Return (x, y) of the center of cell containing provided text 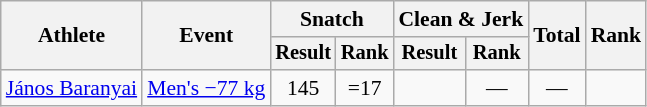
János Baranyai (72, 88)
=17 (365, 88)
Total (556, 36)
145 (303, 88)
Event (206, 36)
Athlete (72, 36)
Clean & Jerk (460, 19)
Snatch (332, 19)
Men's −77 kg (206, 88)
